Capture the cell that displays the provided text and extract its [x, y] central coordinate. 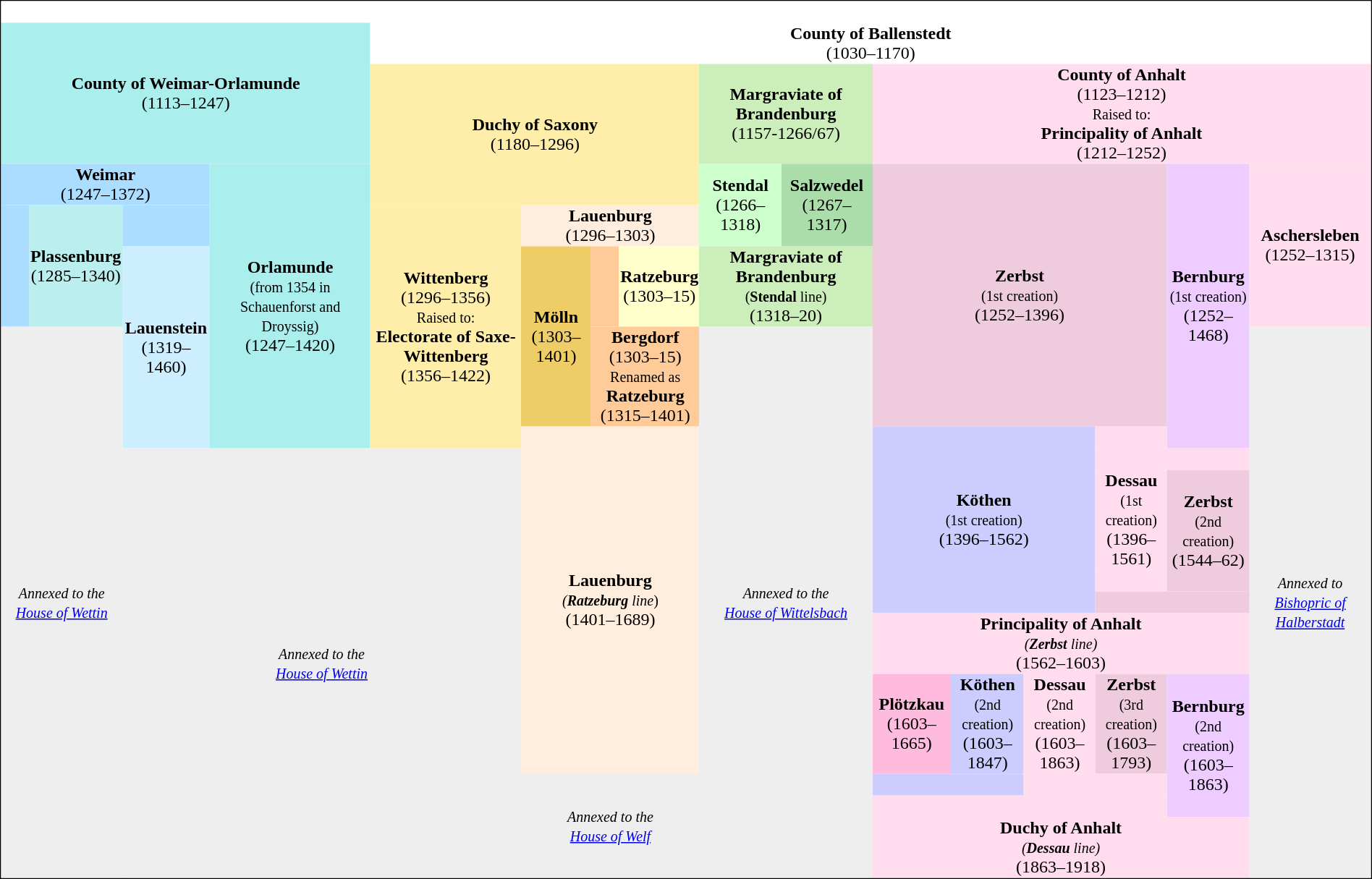
Orlamunde(from 1354 in Schauenforst and Droyssig)(1247–1420) [290, 305]
Annexed to Bishopric of Halberstadt [1310, 603]
Lauenburg(Ratzeburg line)(1401–1689) [611, 600]
Bernburg(2nd creation)(1603–1863) [1208, 746]
Duchy of Anhalt(Dessau line)(1863–1918) [1061, 848]
Plötzkau(1603–1665) [912, 724]
Bernburg(1st creation)(1252–1468) [1208, 305]
Köthen(1st creation)(1396–1562) [984, 520]
County of Ballenstedt(1030–1170) [871, 43]
Salzwedel(1267–1317) [827, 205]
Köthen(2nd creation)(1603–1847) [987, 724]
Stendal(1266–1318) [741, 205]
Annexed to the House of Welf [611, 826]
Annexed to the House of Wittelsbach [786, 603]
Margraviate of Brandenburg(Stendal line)(1318–20) [786, 286]
Dessau(2nd creation)(1603–1863) [1059, 724]
Lauenstein(1319–1460) [166, 347]
Aschersleben(1252–1315) [1310, 245]
Wittenberg(1296–1356)Raised to:Electorate of Saxe-Wittenberg(1356–1422) [446, 327]
Duchy of Saxony(1180–1296) [535, 135]
Principality of Anhalt(Zerbst line)(1562–1603) [1061, 644]
Zerbst(1st creation)(1252–1396) [1019, 295]
Zerbst(3rd creation)(1603–1793) [1132, 724]
Ratzeburg(1303–15) [660, 286]
Zerbst(2nd creation)(1544–62) [1208, 531]
Dessau(1st creation)(1396–1561) [1132, 520]
County of Anhalt(1123–1212)Raised to:Principality of Anhalt(1212–1252) [1122, 114]
Mölln(1303–1401) [556, 336]
Weimar(1247–1372) [106, 184]
Plassenburg(1285–1340) [75, 266]
County of Weimar-Orlamunde(1113–1247) [187, 94]
Margraviate of Brandenburg(1157-1266/67) [786, 114]
Lauenburg(1296–1303) [611, 226]
Bergdorf(1303–15)Renamed asRatzeburg(1315–1401) [645, 377]
